Return the (x, y) coordinate for the center point of the cell that contains the specified text.  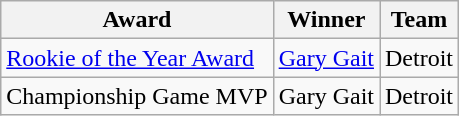
Award (137, 20)
Rookie of the Year Award (137, 58)
Championship Game MVP (137, 96)
Team (420, 20)
Winner (326, 20)
